Provide the (x, y) coordinate of the cell's center where the given text is located.  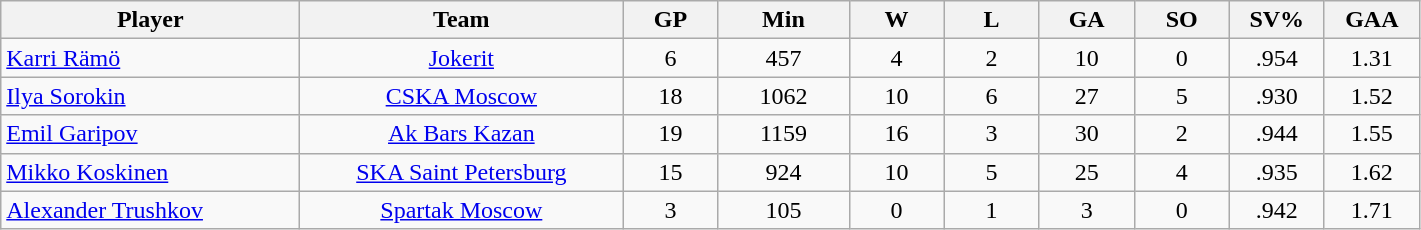
.954 (1276, 58)
.942 (1276, 210)
1159 (784, 134)
Jokerit (462, 58)
GAA (1372, 20)
1.62 (1372, 172)
1.31 (1372, 58)
16 (896, 134)
19 (670, 134)
Ak Bars Kazan (462, 134)
GP (670, 20)
27 (1086, 96)
457 (784, 58)
1.55 (1372, 134)
1.71 (1372, 210)
924 (784, 172)
SKA Saint Petersburg (462, 172)
105 (784, 210)
15 (670, 172)
GA (1086, 20)
W (896, 20)
.935 (1276, 172)
18 (670, 96)
Emil Garipov (150, 134)
Ilya Sorokin (150, 96)
L (992, 20)
1 (992, 210)
Min (784, 20)
SV% (1276, 20)
1.52 (1372, 96)
Player (150, 20)
1062 (784, 96)
Mikko Koskinen (150, 172)
Karri Rämö (150, 58)
.930 (1276, 96)
Team (462, 20)
SO (1182, 20)
CSKA Moscow (462, 96)
Alexander Trushkov (150, 210)
Spartak Moscow (462, 210)
30 (1086, 134)
.944 (1276, 134)
25 (1086, 172)
